Locate the cell with the specified text and output its [x, y] center coordinate. 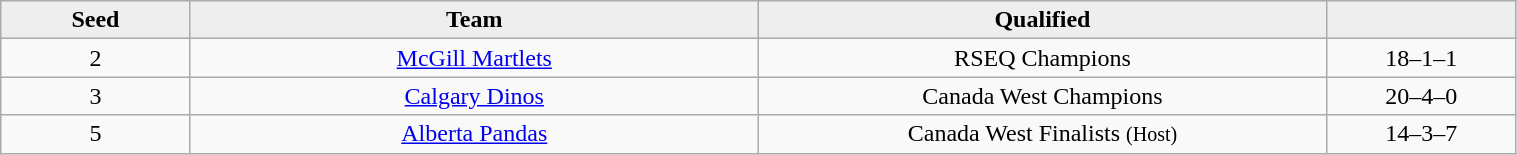
Canada West Finalists (Host) [1042, 134]
Calgary Dinos [474, 96]
3 [96, 96]
Alberta Pandas [474, 134]
Seed [96, 20]
2 [96, 58]
14–3–7 [1422, 134]
Team [474, 20]
RSEQ Champions [1042, 58]
Qualified [1042, 20]
20–4–0 [1422, 96]
McGill Martlets [474, 58]
5 [96, 134]
Canada West Champions [1042, 96]
18–1–1 [1422, 58]
